Detect which cell encompasses the target text, then output its [X, Y] center coordinate. 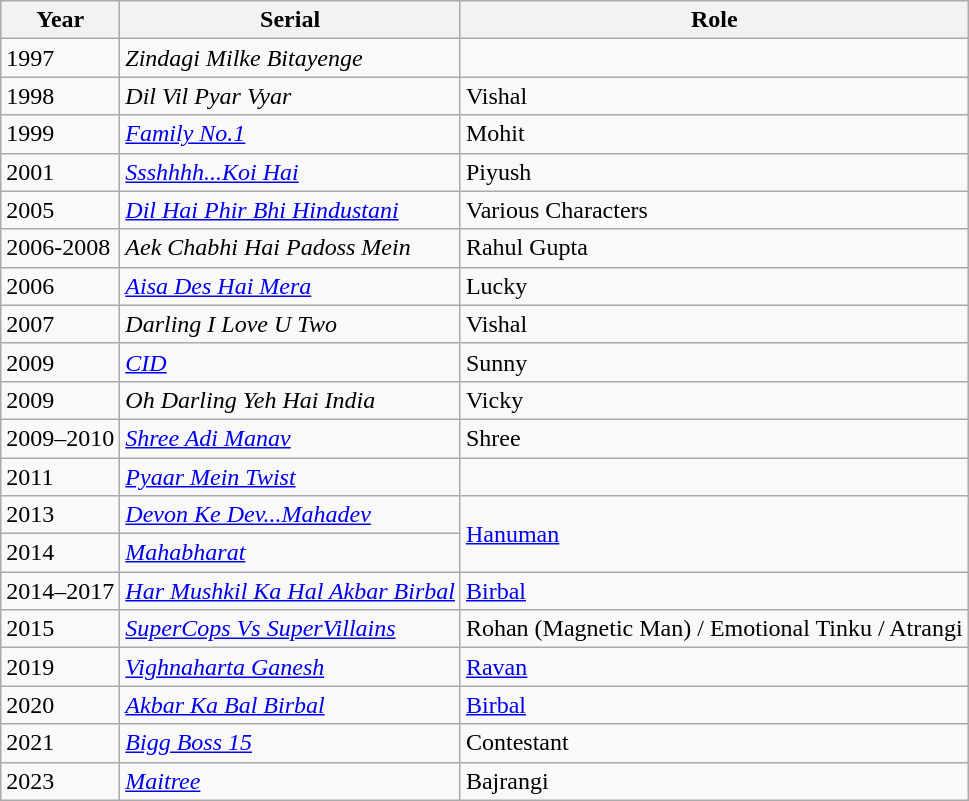
2015 [60, 629]
2001 [60, 172]
Shree Adi Manav [290, 438]
Ravan [714, 667]
Devon Ke Dev...Mahadev [290, 515]
Dil Vil Pyar Vyar [290, 96]
Piyush [714, 172]
2005 [60, 210]
2019 [60, 667]
Family No.1 [290, 134]
Zindagi Milke Bitayenge [290, 58]
Rohan (Magnetic Man) / Emotional Tinku / Atrangi [714, 629]
2023 [60, 781]
2011 [60, 477]
Bajrangi [714, 781]
Vicky [714, 400]
Various Characters [714, 210]
Role [714, 20]
Maitree [290, 781]
2006-2008 [60, 248]
1998 [60, 96]
SuperCops Vs SuperVillains [290, 629]
2006 [60, 286]
Aek Chabhi Hai Padoss Mein [290, 248]
Akbar Ka Bal Birbal [290, 705]
Oh Darling Yeh Hai India [290, 400]
Serial [290, 20]
1999 [60, 134]
2020 [60, 705]
Pyaar Mein Twist [290, 477]
2009–2010 [60, 438]
Hanuman [714, 534]
Dil Hai Phir Bhi Hindustani [290, 210]
Har Mushkil Ka Hal Akbar Birbal [290, 591]
Vighnaharta Ganesh [290, 667]
2014 [60, 553]
Rahul Gupta [714, 248]
Darling I Love U Two [290, 324]
2013 [60, 515]
2014–2017 [60, 591]
Contestant [714, 743]
Shree [714, 438]
Year [60, 20]
Lucky [714, 286]
2007 [60, 324]
2021 [60, 743]
Sunny [714, 362]
CID [290, 362]
Bigg Boss 15 [290, 743]
Ssshhhh...Koi Hai [290, 172]
Aisa Des Hai Mera [290, 286]
Mahabharat [290, 553]
1997 [60, 58]
Mohit [714, 134]
